Identify which cell holds the provided text, then report its [X, Y] central coordinate. 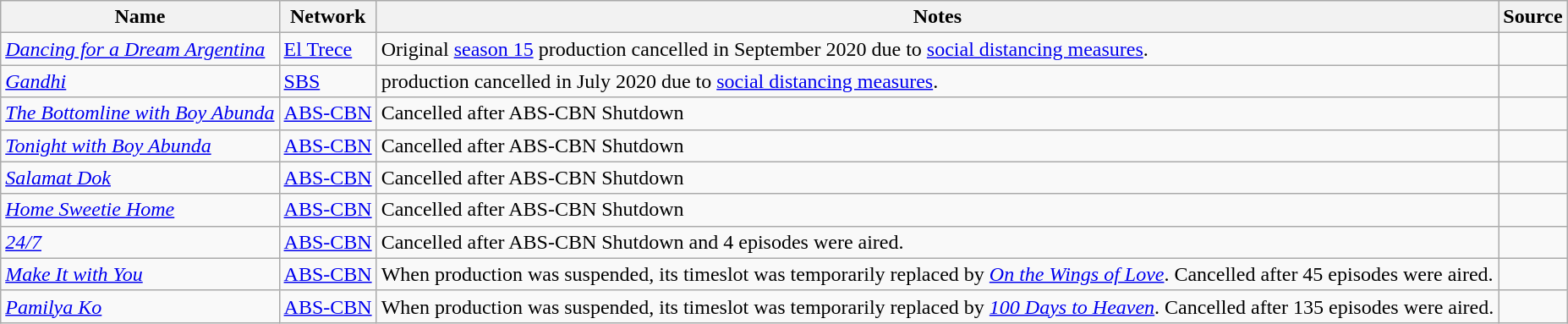
Notes [937, 17]
Make It with You [140, 274]
Pamilya Ko [140, 306]
Original season 15 production cancelled in September 2020 due to social distancing measures. [937, 49]
Cancelled after ABS-CBN Shutdown and 4 episodes were aired. [937, 242]
Source [1532, 17]
When production was suspended, its timeslot was temporarily replaced by On the Wings of Love. Cancelled after 45 episodes were aired. [937, 274]
Dancing for a Dream Argentina [140, 49]
Tonight with Boy Abunda [140, 146]
El Trece [328, 49]
The Bottomline with Boy Abunda [140, 113]
Home Sweetie Home [140, 210]
Gandhi [140, 81]
When production was suspended, its timeslot was temporarily replaced by 100 Days to Heaven. Cancelled after 135 episodes were aired. [937, 306]
SBS [328, 81]
Name [140, 17]
Salamat Dok [140, 178]
Network [328, 17]
production cancelled in July 2020 due to social distancing measures. [937, 81]
24/7 [140, 242]
